Locate the cell with the specified text and output its (x, y) center coordinate. 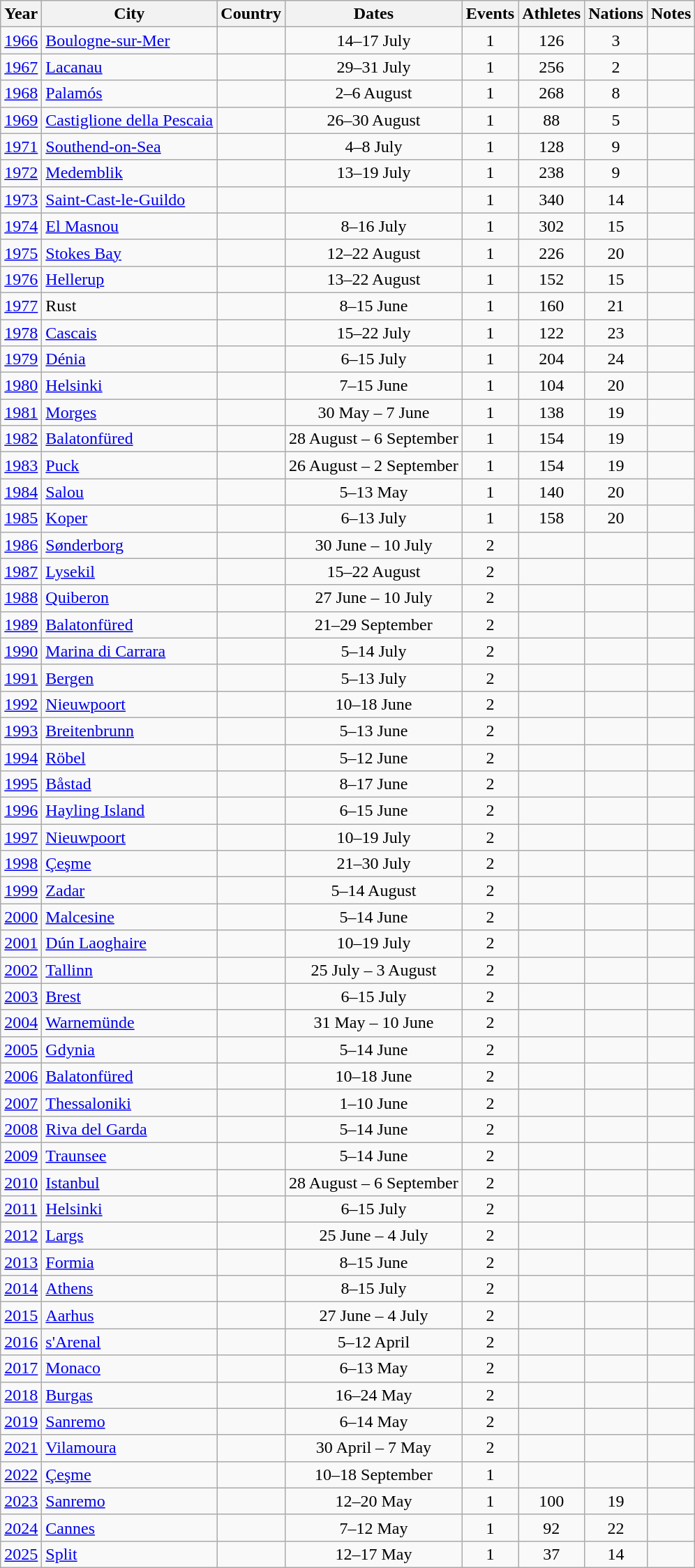
37 (551, 1554)
8–16 July (374, 226)
2021 (21, 1448)
15–22 July (374, 333)
256 (551, 67)
1992 (21, 704)
10–18 September (374, 1474)
2008 (21, 1129)
Hayling Island (130, 811)
1990 (21, 651)
Stokes Bay (130, 253)
Boulogne-sur-Mer (130, 40)
238 (551, 173)
1980 (21, 386)
31 May – 10 June (374, 1023)
23 (616, 333)
12–22 August (374, 253)
104 (551, 386)
2002 (21, 970)
8–17 June (374, 784)
13–19 July (374, 173)
1984 (21, 492)
City (130, 14)
6–13 July (374, 518)
1977 (21, 306)
Athletes (551, 14)
126 (551, 40)
2003 (21, 996)
1998 (21, 864)
1981 (21, 412)
Notes (671, 14)
Dénia (130, 359)
6–13 May (374, 1368)
30 April – 7 May (374, 1448)
Puck (130, 465)
Events (490, 14)
88 (551, 120)
2019 (21, 1421)
Formia (130, 1262)
2009 (21, 1156)
1972 (21, 173)
226 (551, 253)
340 (551, 200)
2017 (21, 1368)
1974 (21, 226)
Vilamoura (130, 1448)
2005 (21, 1050)
Lysekil (130, 572)
1983 (21, 465)
5–13 July (374, 678)
1973 (21, 200)
Bergen (130, 678)
302 (551, 226)
Brest (130, 996)
Dates (374, 14)
Year (21, 14)
Istanbul (130, 1183)
24 (616, 359)
2025 (21, 1554)
100 (551, 1501)
Saint-Cast-le-Guildo (130, 200)
25 June – 4 July (374, 1236)
2001 (21, 943)
s'Arenal (130, 1342)
2004 (21, 1023)
21 (616, 306)
Båstad (130, 784)
Split (130, 1554)
Thessaloniki (130, 1103)
5 (616, 120)
1976 (21, 279)
Monaco (130, 1368)
Lacanau (130, 67)
1969 (21, 120)
3 (616, 40)
25 July – 3 August (374, 970)
1971 (21, 147)
160 (551, 306)
Hellerup (130, 279)
Tallinn (130, 970)
Burgas (130, 1395)
4–8 July (374, 147)
Dún Laoghaire (130, 943)
El Masnou (130, 226)
2014 (21, 1289)
122 (551, 333)
204 (551, 359)
7–15 June (374, 386)
Largs (130, 1236)
12–17 May (374, 1554)
Gdynia (130, 1050)
2012 (21, 1236)
Röbel (130, 757)
1–10 June (374, 1103)
2022 (21, 1474)
8–15 July (374, 1289)
Warnemünde (130, 1023)
2016 (21, 1342)
2007 (21, 1103)
26 August – 2 September (374, 465)
Palamós (130, 94)
Castiglione della Pescaia (130, 120)
5–13 May (374, 492)
2010 (21, 1183)
6–15 June (374, 811)
27 June – 4 July (374, 1315)
268 (551, 94)
5–12 April (374, 1342)
Sønderborg (130, 545)
2011 (21, 1209)
1996 (21, 811)
Koper (130, 518)
Salou (130, 492)
1989 (21, 625)
Nations (616, 14)
13–22 August (374, 279)
8 (616, 94)
Cannes (130, 1528)
27 June – 10 July (374, 598)
1991 (21, 678)
12–20 May (374, 1501)
2000 (21, 917)
26–30 August (374, 120)
Malcesine (130, 917)
1988 (21, 598)
1986 (21, 545)
6–14 May (374, 1421)
30 May – 7 June (374, 412)
152 (551, 279)
Quiberon (130, 598)
1985 (21, 518)
Aarhus (130, 1315)
Traunsee (130, 1156)
1966 (21, 40)
21–30 July (374, 864)
Medemblik (130, 173)
5–12 June (374, 757)
1994 (21, 757)
1979 (21, 359)
158 (551, 518)
138 (551, 412)
2013 (21, 1262)
1978 (21, 333)
7–12 May (374, 1528)
1987 (21, 572)
Southend-on-Sea (130, 147)
Morges (130, 412)
1993 (21, 731)
5–14 July (374, 651)
2015 (21, 1315)
1968 (21, 94)
22 (616, 1528)
Breitenbrunn (130, 731)
15–22 August (374, 572)
128 (551, 147)
21–29 September (374, 625)
1982 (21, 439)
92 (551, 1528)
2023 (21, 1501)
Rust (130, 306)
2024 (21, 1528)
Zadar (130, 890)
5–14 August (374, 890)
140 (551, 492)
1995 (21, 784)
Cascais (130, 333)
14–17 July (374, 40)
2–6 August (374, 94)
1975 (21, 253)
1997 (21, 837)
Marina di Carrara (130, 651)
2018 (21, 1395)
1999 (21, 890)
5–13 June (374, 731)
16–24 May (374, 1395)
29–31 July (374, 67)
30 June – 10 July (374, 545)
Riva del Garda (130, 1129)
1967 (21, 67)
Athens (130, 1289)
Country (251, 14)
2006 (21, 1076)
